Return [X, Y] of the center of cell containing provided text 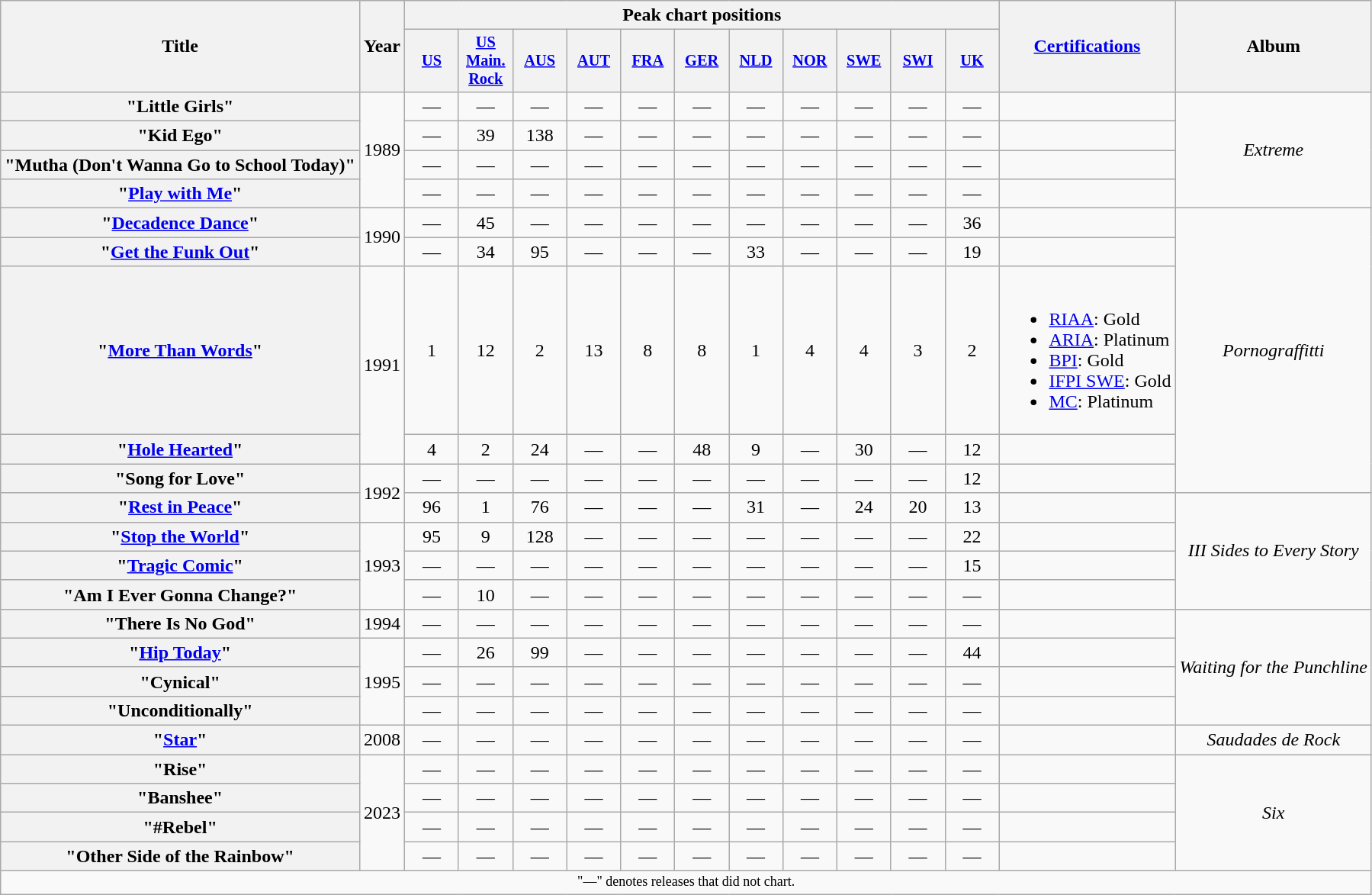
Title [180, 47]
Pornograffitti [1274, 351]
NLD [757, 61]
Album [1274, 47]
1989 [381, 150]
1993 [381, 565]
45 [485, 223]
1990 [381, 237]
Peak chart positions [702, 15]
Six [1274, 813]
2023 [381, 813]
NOR [810, 61]
36 [972, 223]
"Decadence Dance" [180, 223]
Certifications [1088, 47]
"Unconditionally" [180, 710]
10 [485, 594]
44 [972, 652]
"Get the Funk Out" [180, 252]
128 [540, 536]
"Hip Today" [180, 652]
15 [972, 565]
"There Is No God" [180, 623]
"Rise" [180, 769]
31 [757, 507]
III Sides to Every Story [1274, 551]
Waiting for the Punchline [1274, 667]
"Am I Ever Gonna Change?" [180, 594]
34 [485, 252]
19 [972, 252]
39 [485, 136]
"Other Side of the Rainbow" [180, 856]
2008 [381, 740]
1991 [381, 365]
"More Than Words" [180, 351]
1995 [381, 681]
"Cynical" [180, 681]
30 [863, 449]
US [432, 61]
SWE [863, 61]
Extreme [1274, 150]
SWI [918, 61]
RIAA: GoldARIA: PlatinumBPI: GoldIFPI SWE: GoldMC: Platinum [1088, 351]
FRA [648, 61]
GER [702, 61]
"Stop the World" [180, 536]
"Song for Love" [180, 478]
1992 [381, 493]
"#Rebel" [180, 827]
26 [485, 652]
Saudades de Rock [1274, 740]
48 [702, 449]
138 [540, 136]
33 [757, 252]
"Play with Me" [180, 194]
96 [432, 507]
UK [972, 61]
AUS [540, 61]
AUT [593, 61]
"Hole Hearted" [180, 449]
76 [540, 507]
"Star" [180, 740]
1994 [381, 623]
3 [918, 351]
99 [540, 652]
"Rest in Peace" [180, 507]
22 [972, 536]
Year [381, 47]
"Little Girls" [180, 106]
"—" denotes releases that did not chart. [686, 882]
US Main. Rock [485, 61]
"Banshee" [180, 798]
"Mutha (Don't Wanna Go to School Today)" [180, 165]
20 [918, 507]
"Kid Ego" [180, 136]
"Tragic Comic" [180, 565]
